Find where the given text appears and provide that cell's center as (x, y) coordinate. 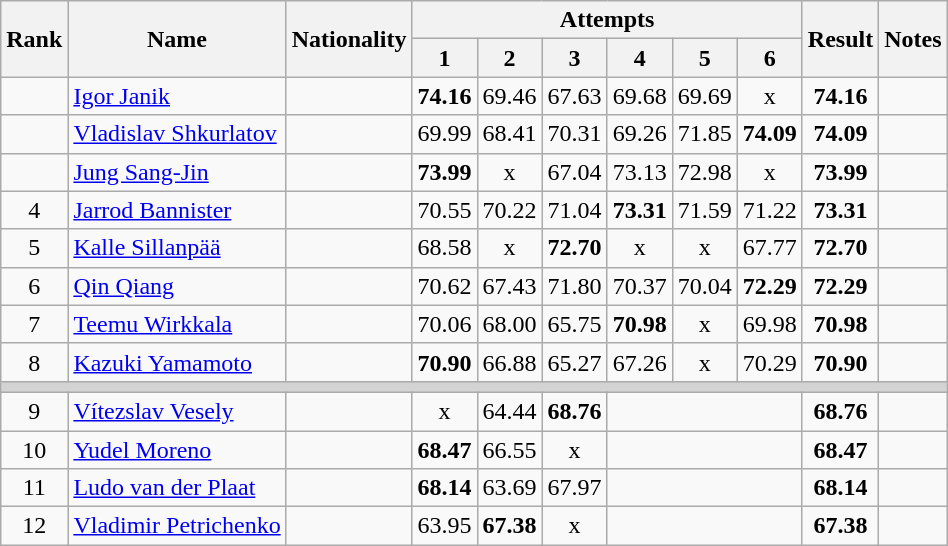
Notes (913, 39)
Jarrod Bannister (177, 210)
9 (34, 411)
69.46 (510, 96)
70.55 (444, 210)
68.58 (444, 248)
64.44 (510, 411)
68.00 (510, 324)
65.75 (574, 324)
10 (34, 449)
63.69 (510, 488)
12 (34, 526)
7 (34, 324)
Attempts (607, 20)
Teemu Wirkkala (177, 324)
70.29 (770, 362)
70.62 (444, 286)
71.85 (704, 134)
67.77 (770, 248)
70.37 (640, 286)
Igor Janik (177, 96)
67.04 (574, 172)
Rank (34, 39)
70.04 (704, 286)
71.22 (770, 210)
66.55 (510, 449)
69.98 (770, 324)
73.13 (640, 172)
69.26 (640, 134)
71.04 (574, 210)
69.99 (444, 134)
Qin Qiang (177, 286)
67.43 (510, 286)
63.95 (444, 526)
67.97 (574, 488)
67.26 (640, 362)
69.69 (704, 96)
66.88 (510, 362)
Yudel Moreno (177, 449)
2 (510, 58)
70.31 (574, 134)
1 (444, 58)
11 (34, 488)
70.22 (510, 210)
65.27 (574, 362)
Result (840, 39)
Vladislav Shkurlatov (177, 134)
Ludo van der Plaat (177, 488)
70.06 (444, 324)
Vladimir Petrichenko (177, 526)
Name (177, 39)
Kazuki Yamamoto (177, 362)
67.63 (574, 96)
3 (574, 58)
68.41 (510, 134)
Kalle Sillanpää (177, 248)
8 (34, 362)
71.59 (704, 210)
72.98 (704, 172)
Vítezslav Vesely (177, 411)
Nationality (349, 39)
Jung Sang-Jin (177, 172)
69.68 (640, 96)
71.80 (574, 286)
